Identify which cell holds the provided text, then report its (X, Y) central coordinate. 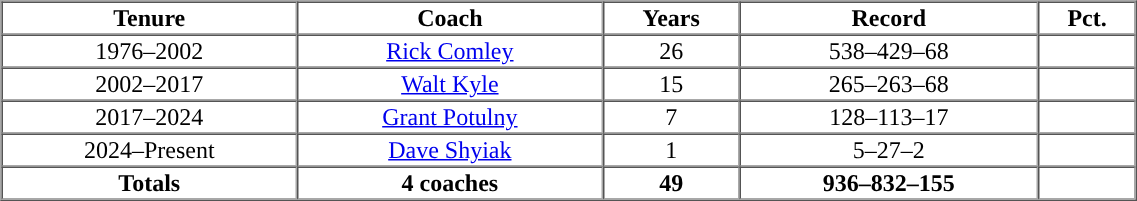
2024–Present (150, 150)
49 (672, 182)
4 coaches (450, 182)
Rick Comley (450, 50)
Coach (450, 18)
Dave Shyiak (450, 150)
936–832–155 (889, 182)
Walt Kyle (450, 84)
538–429–68 (889, 50)
Pct. (1087, 18)
Years (672, 18)
15 (672, 84)
2002–2017 (150, 84)
2017–2024 (150, 116)
Tenure (150, 18)
5–27–2 (889, 150)
1976–2002 (150, 50)
265–263–68 (889, 84)
Grant Potulny (450, 116)
Totals (150, 182)
1 (672, 150)
128–113–17 (889, 116)
26 (672, 50)
Record (889, 18)
7 (672, 116)
